Detect which cell encompasses the target text, then output its (x, y) center coordinate. 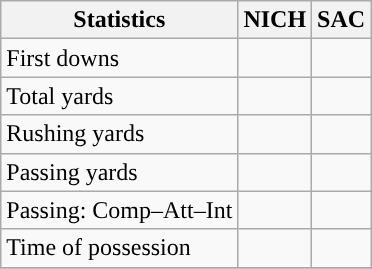
Passing: Comp–Att–Int (120, 210)
NICH (275, 20)
Statistics (120, 20)
First downs (120, 58)
Passing yards (120, 172)
SAC (342, 20)
Time of possession (120, 248)
Total yards (120, 96)
Rushing yards (120, 134)
